From the cell containing the given text, extract its center point as (x, y) coordinate. 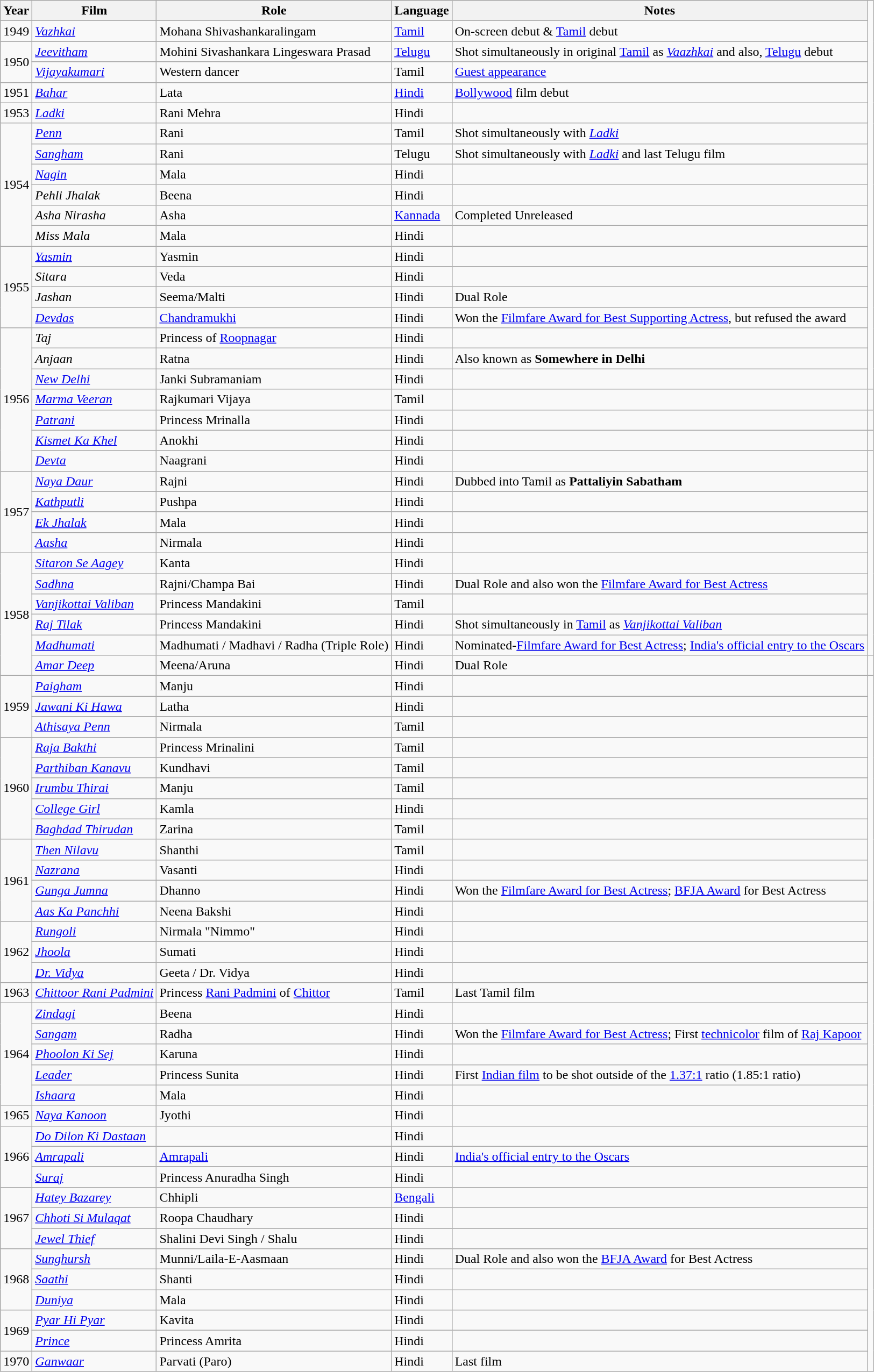
Jashan (95, 297)
Kathputli (95, 502)
Sitaron Se Aagey (95, 563)
Kamla (274, 809)
Princess of Roopnagar (274, 338)
Princess Amrita (274, 1341)
Chittoor Rani Padmini (95, 993)
Bollywood film debut (659, 92)
Hatey Bazarey (95, 1197)
Ratna (274, 359)
Rungoli (95, 932)
Sangam (95, 1034)
1962 (16, 952)
Last Tamil film (659, 993)
Meena/Aruna (274, 666)
New Delhi (95, 379)
Suraj (95, 1177)
Princess Anuradha Singh (274, 1177)
Pehli Jhalak (95, 195)
Raja Bakthi (95, 747)
Lata (274, 92)
College Girl (95, 809)
Princess Mrinalini (274, 747)
Aasha (95, 542)
1950 (16, 62)
India's official entry to the Oscars (659, 1156)
Kannada (422, 215)
Princess Rani Padmini of Chittor (274, 993)
Patrani (95, 420)
1958 (16, 614)
Ishaara (95, 1095)
Film (95, 11)
Mohana Shivashankaralingam (274, 31)
Role (274, 11)
Bengali (422, 1197)
1957 (16, 512)
Taj (95, 338)
Vanjikottai Valiban (95, 604)
Vijayakumari (95, 72)
Guest appearance (659, 72)
1963 (16, 993)
Irumbu Thirai (95, 788)
Shanti (274, 1280)
Shot simultaneously with Ladki and last Telugu film (659, 154)
Princess Sunita (274, 1075)
Ek Jhalak (95, 522)
Madhumati / Madhavi / Radha (Triple Role) (274, 645)
Geeta / Dr. Vidya (274, 973)
1967 (16, 1218)
Naagrani (274, 461)
Rajni (274, 481)
Then Nilavu (95, 849)
Won the Filmfare Award for Best Actress; BFJA Award for Best Actress (659, 890)
Shot simultaneously in original Tamil as Vaazhkai and also, Telugu debut (659, 52)
Shot simultaneously with Ladki (659, 133)
Jyothi (274, 1116)
1961 (16, 880)
Aas Ka Panchhi (95, 911)
1970 (16, 1361)
Shalini Devi Singh / Shalu (274, 1238)
Dhanno (274, 890)
Dr. Vidya (95, 973)
1964 (16, 1054)
Last film (659, 1361)
Kundhavi (274, 768)
Bahar (95, 92)
Devta (95, 461)
Pyar Hi Pyar (95, 1320)
1955 (16, 287)
Sunghursh (95, 1259)
Penn (95, 133)
Madhumati (95, 645)
Radha (274, 1034)
Asha Nirasha (95, 215)
Veda (274, 277)
Pushpa (274, 502)
1960 (16, 788)
Seema/Malti (274, 297)
Janki Subramaniam (274, 379)
Also known as Somewhere in Delhi (659, 359)
Nazrana (95, 870)
Western dancer (274, 72)
Rajkumari Vijaya (274, 399)
Chandramukhi (274, 318)
On-screen debut & Tamil debut (659, 31)
Completed Unreleased (659, 215)
Princess Mrinalla (274, 420)
Kismet Ka Khel (95, 440)
1968 (16, 1280)
Rajni/Champa Bai (274, 583)
Sumati (274, 952)
Jeevitham (95, 52)
Mohini Sivashankara Lingeswara Prasad (274, 52)
1969 (16, 1331)
Dual Role and also won the BFJA Award for Best Actress (659, 1259)
1956 (16, 399)
Miss Mala (95, 235)
Anjaan (95, 359)
Vazhkai (95, 31)
Munni/Laila-E-Aasmaan (274, 1259)
Amar Deep (95, 666)
Kanta (274, 563)
Sitara (95, 277)
Asha (274, 215)
Jawani Ki Hawa (95, 706)
Karuna (274, 1054)
Zarina (274, 829)
Ganwaar (95, 1361)
1954 (16, 184)
Vasanti (274, 870)
Naya Kanoon (95, 1116)
Dubbed into Tamil as Pattaliyin Sabatham (659, 481)
Anokhi (274, 440)
Notes (659, 11)
Won the Filmfare Award for Best Supporting Actress, but refused the award (659, 318)
Ladki (95, 113)
Chhipli (274, 1197)
Gunga Jumna (95, 890)
Sadhna (95, 583)
Nirmala "Nimmo" (274, 932)
Won the Filmfare Award for Best Actress; First technicolor film of Raj Kapoor (659, 1034)
Shanthi (274, 849)
Shot simultaneously in Tamil as Vanjikottai Valiban (659, 625)
Zindagi (95, 1013)
Raj Tilak (95, 625)
Saathi (95, 1280)
Chhoti Si Mulaqat (95, 1218)
Kavita (274, 1320)
Sangham (95, 154)
Jewel Thief (95, 1238)
Do Dilon Ki Dastaan (95, 1136)
Phoolon Ki Sej (95, 1054)
1966 (16, 1156)
1959 (16, 706)
First Indian film to be shot outside of the 1.37:1 ratio (1.85:1 ratio) (659, 1075)
Neena Bakshi (274, 911)
Devdas (95, 318)
Year (16, 11)
Naya Daur (95, 481)
Rani Mehra (274, 113)
Duniya (95, 1300)
Language (422, 11)
Nominated-Filmfare Award for Best Actress; India's official entry to the Oscars (659, 645)
Paigham (95, 686)
Marma Veeran (95, 399)
Dual Role and also won the Filmfare Award for Best Actress (659, 583)
Latha (274, 706)
Parthiban Kanavu (95, 768)
Baghdad Thirudan (95, 829)
1951 (16, 92)
Prince (95, 1341)
1949 (16, 31)
1965 (16, 1116)
Roopa Chaudhary (274, 1218)
Athisaya Penn (95, 727)
Nagin (95, 174)
Jhoola (95, 952)
1953 (16, 113)
Parvati (Paro) (274, 1361)
Leader (95, 1075)
